Locate the cell with the specified text and output its [X, Y] center coordinate. 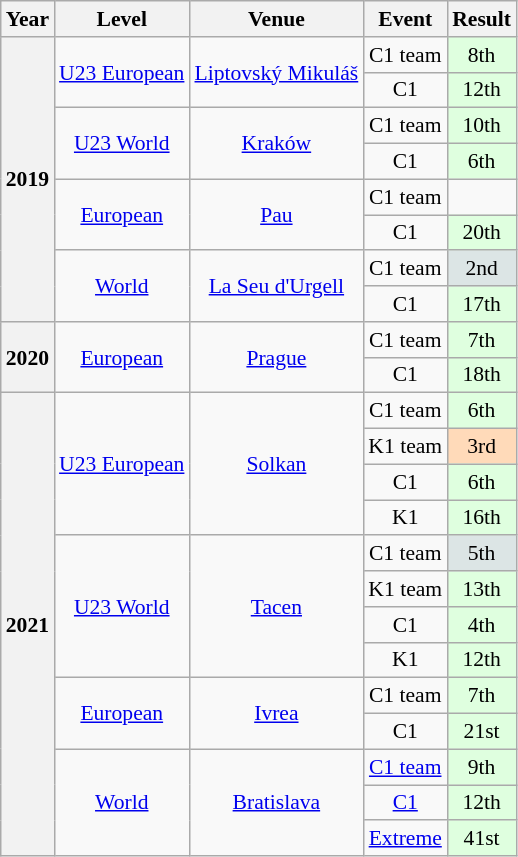
13th [482, 589]
La Seu d'Urgell [276, 286]
Liptovský Mikuláš [276, 72]
Ivrea [276, 714]
18th [482, 375]
Tacen [276, 607]
2019 [28, 180]
41st [482, 839]
8th [482, 55]
Venue [276, 19]
2021 [28, 624]
3rd [482, 447]
20th [482, 233]
2nd [482, 269]
2020 [28, 358]
Prague [276, 358]
Level [122, 19]
Solkan [276, 464]
9th [482, 767]
Extreme [405, 839]
Kraków [276, 144]
21st [482, 732]
17th [482, 304]
Result [482, 19]
Bratislava [276, 802]
Pau [276, 214]
4th [482, 625]
Year [28, 19]
10th [482, 126]
16th [482, 518]
Event [405, 19]
5th [482, 554]
